Capture the cell that displays the provided text and extract its [x, y] central coordinate. 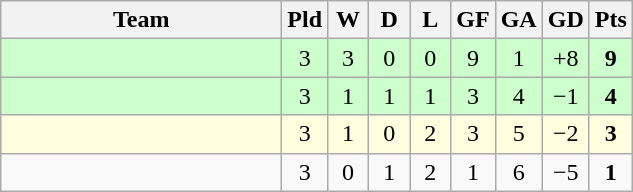
−1 [566, 96]
Pld [305, 20]
Pts [610, 20]
GD [566, 20]
GF [473, 20]
6 [518, 172]
Team [142, 20]
W [348, 20]
5 [518, 134]
L [430, 20]
D [390, 20]
+8 [566, 58]
GA [518, 20]
−2 [566, 134]
−5 [566, 172]
